Output the (x, y) coordinate of the center of the cell containing the given text.  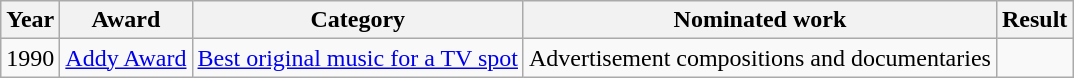
Award (126, 20)
1990 (30, 58)
Addy Award (126, 58)
Nominated work (760, 20)
Category (358, 20)
Year (30, 20)
Advertisement compositions and documentaries (760, 58)
Best original music for a TV spot (358, 58)
Result (1034, 20)
